Locate the cell with the specified text and output its [x, y] center coordinate. 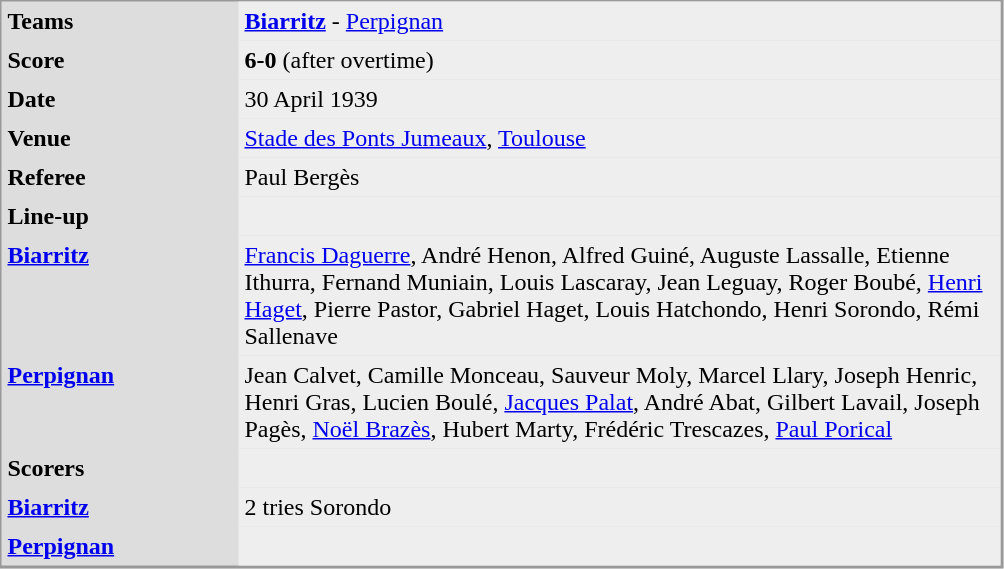
Stade des Ponts Jumeaux, Toulouse [619, 138]
Scorers [120, 468]
Referee [120, 178]
Date [120, 100]
30 April 1939 [619, 100]
Score [120, 60]
6-0 (after overtime) [619, 60]
Venue [120, 138]
Teams [120, 22]
Biarritz - Perpignan [619, 22]
Line-up [120, 216]
Paul Bergès [619, 178]
2 tries Sorondo [619, 508]
